Pinpoint the cell where the given text exists, returning its [x, y] midpoint coordinate. 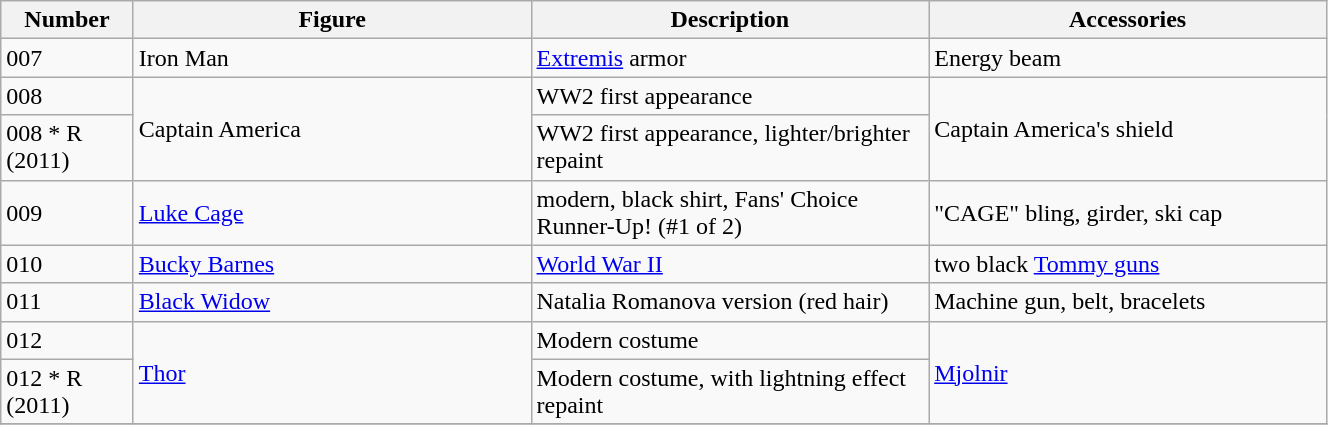
Number [68, 20]
008 [68, 96]
Bucky Barnes [332, 264]
Captain America's shield [1128, 128]
Captain America [332, 128]
Accessories [1128, 20]
Luke Cage [332, 212]
012 * R (2011) [68, 392]
009 [68, 212]
010 [68, 264]
Figure [332, 20]
Modern costume, with lightning effect repaint [730, 392]
008 * R (2011) [68, 148]
Black Widow [332, 302]
two black Tommy guns [1128, 264]
modern, black shirt, Fans' Choice Runner-Up! (#1 of 2) [730, 212]
Description [730, 20]
WW2 first appearance [730, 96]
Natalia Romanova version (red hair) [730, 302]
007 [68, 58]
Thor [332, 372]
011 [68, 302]
Iron Man [332, 58]
Machine gun, belt, bracelets [1128, 302]
012 [68, 340]
"CAGE" bling, girder, ski cap [1128, 212]
Extremis armor [730, 58]
Energy beam [1128, 58]
World War II [730, 264]
Modern costume [730, 340]
WW2 first appearance, lighter/brighter repaint [730, 148]
Mjolnir [1128, 372]
